Detect which cell encompasses the target text, then output its [X, Y] center coordinate. 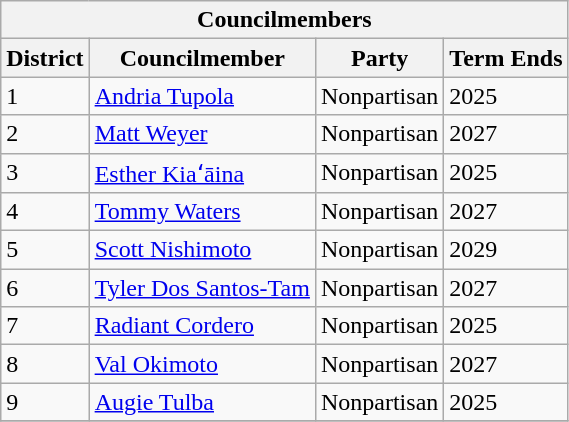
8 [45, 364]
3 [45, 173]
Andria Tupola [202, 96]
9 [45, 402]
1 [45, 96]
Tyler Dos Santos-Tam [202, 288]
Val Okimoto [202, 364]
Term Ends [506, 58]
Matt Weyer [202, 134]
2 [45, 134]
Tommy Waters [202, 212]
District [45, 58]
Party [379, 58]
Augie Tulba [202, 402]
Councilmembers [284, 20]
Radiant Cordero [202, 326]
2029 [506, 250]
Esther Kiaʻāina [202, 173]
5 [45, 250]
Scott Nishimoto [202, 250]
7 [45, 326]
Councilmember [202, 58]
4 [45, 212]
6 [45, 288]
